Determine the (X, Y) coordinate at the center of the cell enclosing the given text.  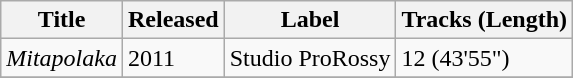
Tracks (Length) (484, 20)
2011 (173, 58)
Mitapolaka (62, 58)
Studio ProRossy (310, 58)
Label (310, 20)
12 (43'55") (484, 58)
Title (62, 20)
Released (173, 20)
